Determine the [X, Y] coordinate at the center of the cell enclosing the given text.  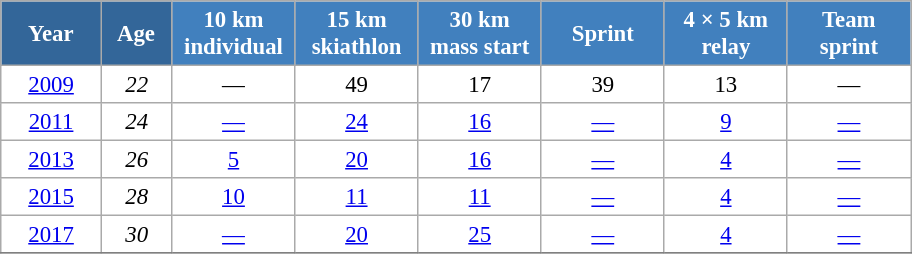
49 [356, 85]
39 [602, 85]
2011 [52, 122]
30 [136, 235]
15 km skiathlon [356, 34]
22 [136, 85]
Year [52, 34]
17 [480, 85]
2017 [52, 235]
2009 [52, 85]
10 [234, 197]
28 [136, 197]
9 [726, 122]
4 × 5 km relay [726, 34]
30 km mass start [480, 34]
25 [480, 235]
26 [136, 160]
2015 [52, 197]
2013 [52, 160]
Age [136, 34]
5 [234, 160]
13 [726, 85]
10 km individual [234, 34]
Team sprint [848, 34]
Sprint [602, 34]
